For the text-containing cell, return its midpoint in [x, y] coordinate format. 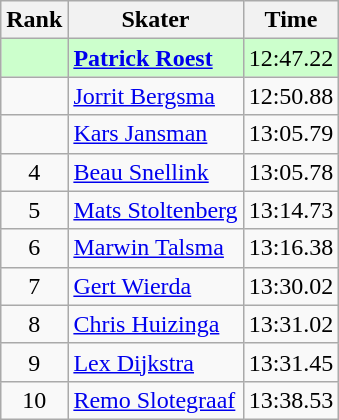
Lex Dijkstra [156, 362]
Jorrit Bergsma [156, 96]
12:47.22 [291, 58]
Skater [156, 20]
10 [34, 400]
13:05.79 [291, 134]
13:38.53 [291, 400]
5 [34, 210]
Time [291, 20]
13:05.78 [291, 172]
Mats Stoltenberg [156, 210]
4 [34, 172]
Beau Snellink [156, 172]
Remo Slotegraaf [156, 400]
13:30.02 [291, 286]
Kars Jansman [156, 134]
Patrick Roest [156, 58]
7 [34, 286]
9 [34, 362]
13:31.02 [291, 324]
13:14.73 [291, 210]
8 [34, 324]
Marwin Talsma [156, 248]
6 [34, 248]
13:31.45 [291, 362]
13:16.38 [291, 248]
12:50.88 [291, 96]
Rank [34, 20]
Chris Huizinga [156, 324]
Gert Wierda [156, 286]
